Scan for the cell matching the given text and deliver its [x, y] coordinate at center. 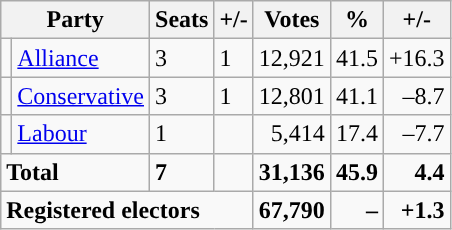
Labour [81, 134]
12,921 [292, 58]
17.4 [356, 134]
41.1 [356, 96]
67,790 [292, 210]
+1.3 [416, 210]
12,801 [292, 96]
4.4 [416, 172]
Alliance [81, 58]
–8.7 [416, 96]
45.9 [356, 172]
% [356, 20]
7 [182, 172]
Party [76, 20]
–7.7 [416, 134]
Votes [292, 20]
Seats [182, 20]
+16.3 [416, 58]
Total [76, 172]
Conservative [81, 96]
41.5 [356, 58]
5,414 [292, 134]
Registered electors [128, 210]
– [356, 210]
31,136 [292, 172]
